Find where the given text appears and provide that cell's center as [X, Y] coordinate. 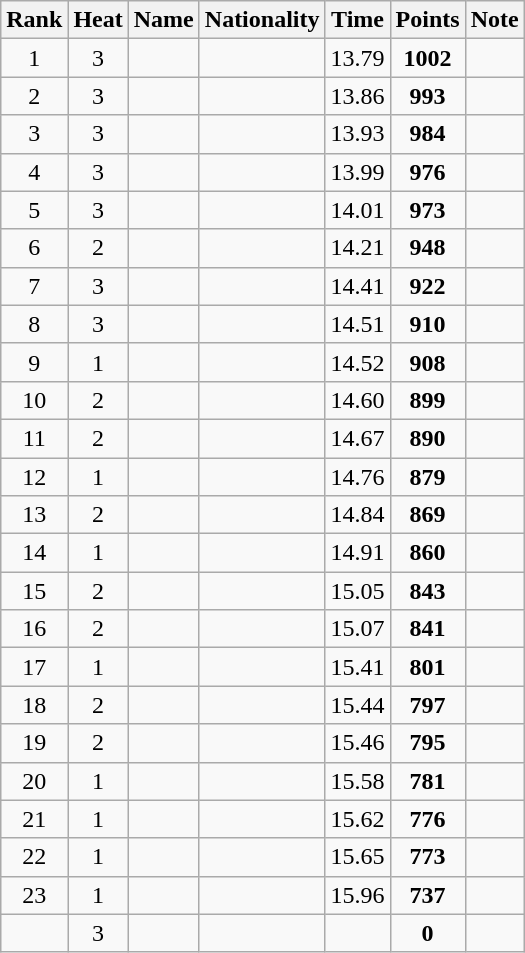
841 [428, 629]
15.65 [358, 857]
6 [34, 248]
797 [428, 705]
7 [34, 286]
15.41 [358, 667]
Note [494, 20]
5 [34, 210]
976 [428, 172]
20 [34, 781]
21 [34, 819]
869 [428, 515]
Name [164, 20]
781 [428, 781]
899 [428, 400]
843 [428, 591]
18 [34, 705]
13.93 [358, 134]
908 [428, 362]
1002 [428, 58]
15.44 [358, 705]
4 [34, 172]
910 [428, 324]
879 [428, 477]
14.67 [358, 438]
13.79 [358, 58]
14.91 [358, 553]
15.46 [358, 743]
890 [428, 438]
795 [428, 743]
14.76 [358, 477]
14.60 [358, 400]
15.58 [358, 781]
17 [34, 667]
993 [428, 96]
15.05 [358, 591]
14.41 [358, 286]
13.86 [358, 96]
776 [428, 819]
15.62 [358, 819]
Rank [34, 20]
22 [34, 857]
973 [428, 210]
773 [428, 857]
15.96 [358, 895]
15.07 [358, 629]
16 [34, 629]
Heat [98, 20]
14.21 [358, 248]
14.84 [358, 515]
948 [428, 248]
11 [34, 438]
14.01 [358, 210]
0 [428, 933]
8 [34, 324]
23 [34, 895]
737 [428, 895]
Nationality [262, 20]
14.51 [358, 324]
922 [428, 286]
12 [34, 477]
14.52 [358, 362]
14 [34, 553]
801 [428, 667]
Points [428, 20]
984 [428, 134]
9 [34, 362]
13 [34, 515]
13.99 [358, 172]
19 [34, 743]
10 [34, 400]
860 [428, 553]
15 [34, 591]
Time [358, 20]
